Pinpoint the cell where the given text exists, returning its (X, Y) midpoint coordinate. 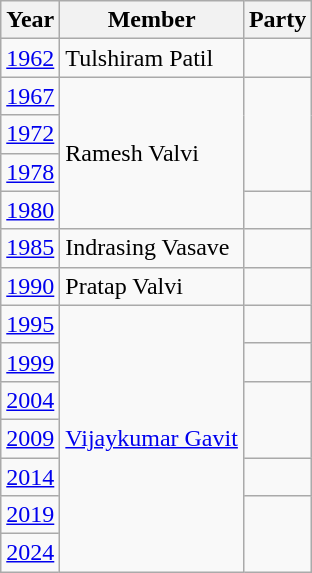
Member (152, 20)
2009 (30, 438)
Vijaykumar Gavit (152, 438)
1967 (30, 96)
1995 (30, 324)
2004 (30, 400)
Pratap Valvi (152, 286)
Party (277, 20)
1980 (30, 210)
2024 (30, 553)
Indrasing Vasave (152, 248)
1990 (30, 286)
2014 (30, 477)
2019 (30, 515)
1962 (30, 58)
1985 (30, 248)
Ramesh Valvi (152, 153)
Year (30, 20)
1972 (30, 134)
1999 (30, 362)
Tulshiram Patil (152, 58)
1978 (30, 172)
